Scan for the cell matching the given text and deliver its (x, y) coordinate at center. 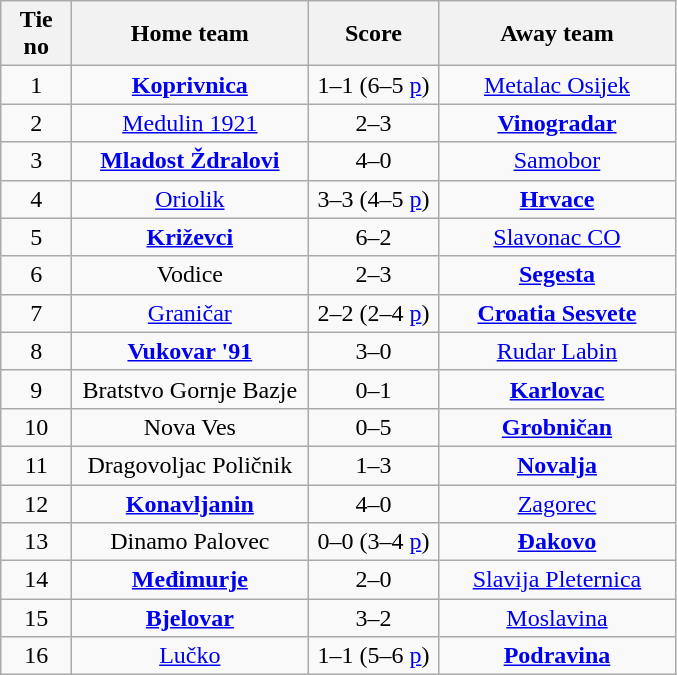
Đakovo (557, 542)
Slavija Pleternica (557, 580)
Lučko (190, 656)
Zagorec (557, 503)
1 (36, 85)
Tie no (36, 34)
3–2 (374, 618)
0–0 (3–4 p) (374, 542)
Medulin 1921 (190, 123)
Međimurje (190, 580)
Bratstvo Gornje Bazje (190, 389)
1–1 (5–6 p) (374, 656)
Dinamo Palovec (190, 542)
11 (36, 465)
0–1 (374, 389)
4 (36, 199)
2–2 (2–4 p) (374, 313)
Vukovar '91 (190, 351)
3–0 (374, 351)
13 (36, 542)
2–0 (374, 580)
1–1 (6–5 p) (374, 85)
Vinogradar (557, 123)
3 (36, 161)
Koprivnica (190, 85)
12 (36, 503)
Score (374, 34)
Grobničan (557, 427)
Novalja (557, 465)
Podravina (557, 656)
Moslavina (557, 618)
6 (36, 275)
10 (36, 427)
9 (36, 389)
7 (36, 313)
Metalac Osijek (557, 85)
2 (36, 123)
Slavonac CO (557, 237)
16 (36, 656)
8 (36, 351)
Home team (190, 34)
Hrvace (557, 199)
Mladost Ždralovi (190, 161)
Vodice (190, 275)
Konavljanin (190, 503)
1–3 (374, 465)
Samobor (557, 161)
Nova Ves (190, 427)
0–5 (374, 427)
3–3 (4–5 p) (374, 199)
Bjelovar (190, 618)
6–2 (374, 237)
Karlovac (557, 389)
Croatia Sesvete (557, 313)
Segesta (557, 275)
Graničar (190, 313)
Away team (557, 34)
5 (36, 237)
Rudar Labin (557, 351)
14 (36, 580)
Oriolik (190, 199)
15 (36, 618)
Dragovoljac Poličnik (190, 465)
Križevci (190, 237)
